Scan for the cell matching the given text and deliver its [X, Y] coordinate at center. 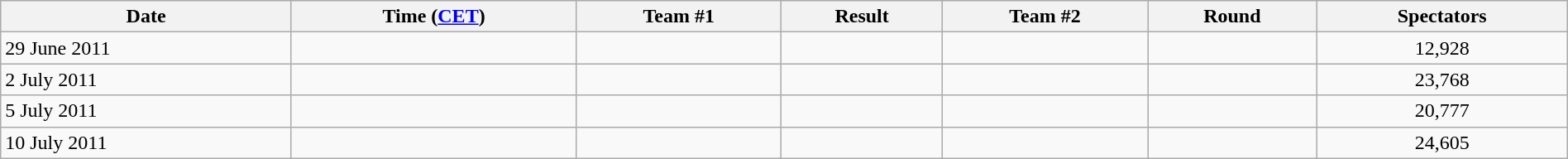
2 July 2011 [146, 79]
Date [146, 17]
24,605 [1442, 142]
Result [862, 17]
23,768 [1442, 79]
Team #2 [1045, 17]
Team #1 [679, 17]
Round [1232, 17]
20,777 [1442, 111]
12,928 [1442, 48]
10 July 2011 [146, 142]
Spectators [1442, 17]
29 June 2011 [146, 48]
5 July 2011 [146, 111]
Time (CET) [433, 17]
